Search for the cell housing the specified text and yield its [X, Y] center coordinate. 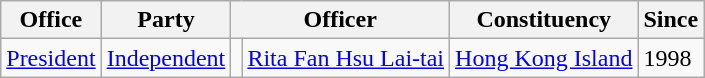
Rita Fan Hsu Lai-tai [346, 58]
1998 [671, 58]
Party [166, 20]
Constituency [544, 20]
Officer [340, 20]
Hong Kong Island [544, 58]
Since [671, 20]
Office [51, 20]
President [51, 58]
Independent [166, 58]
